Search for the cell housing the specified text and yield its (x, y) center coordinate. 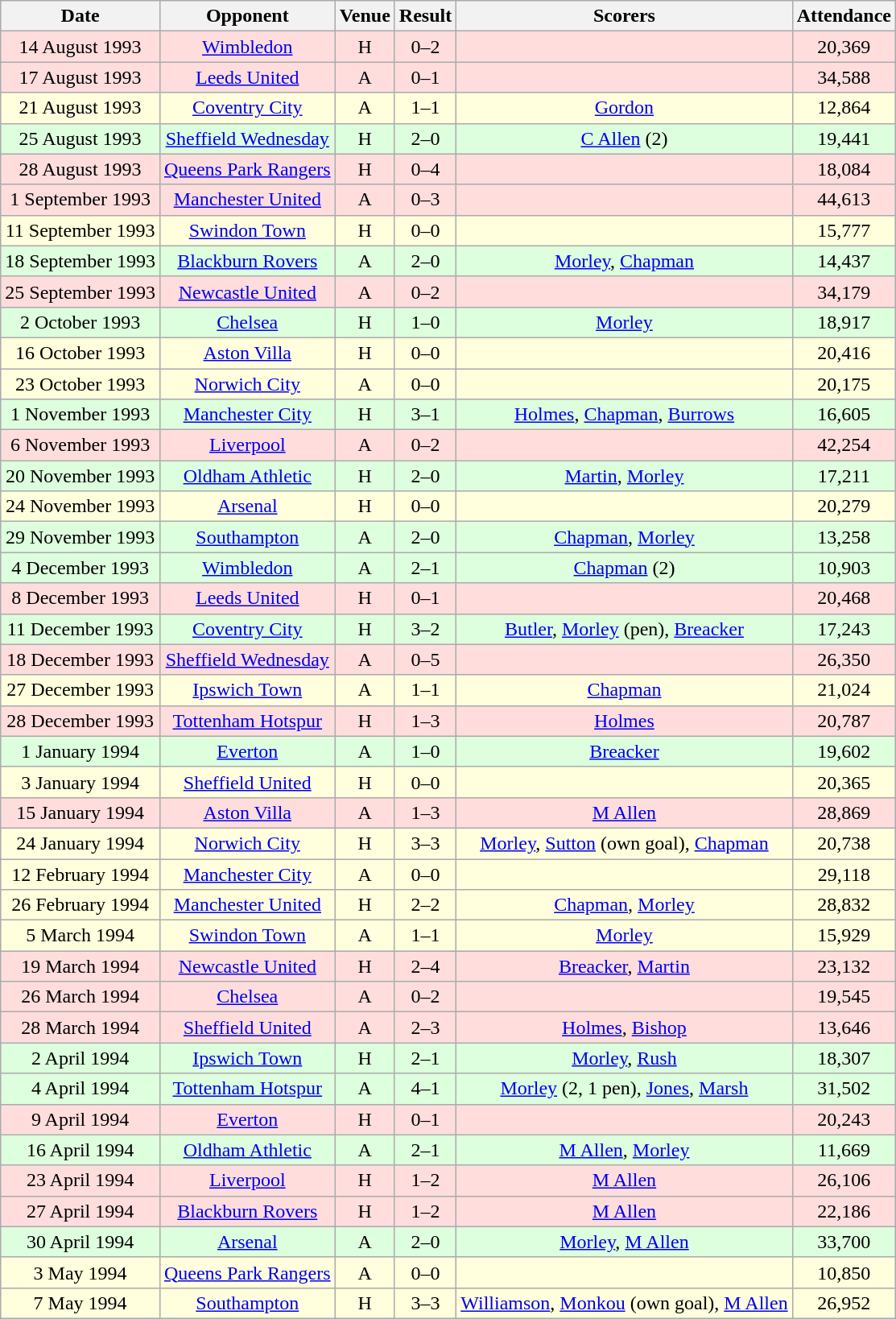
13,258 (844, 537)
27 April 1994 (81, 1211)
18 September 1993 (81, 261)
4 April 1994 (81, 1089)
26 February 1994 (81, 905)
0–5 (425, 659)
1 November 1993 (81, 415)
16 October 1993 (81, 353)
Venue (365, 16)
28 March 1994 (81, 1027)
24 November 1993 (81, 507)
20,416 (844, 353)
11 September 1993 (81, 230)
18,084 (844, 169)
6 November 1993 (81, 445)
34,179 (844, 292)
30 April 1994 (81, 1242)
26,106 (844, 1180)
Morley, M Allen (625, 1242)
0–3 (425, 200)
Martin, Morley (625, 476)
Result (425, 16)
25 September 1993 (81, 292)
0–4 (425, 169)
10,850 (844, 1272)
13,646 (844, 1027)
Breacker (625, 751)
16,605 (844, 415)
18 December 1993 (81, 659)
20 November 1993 (81, 476)
44,613 (844, 200)
28 December 1993 (81, 721)
3 January 1994 (81, 782)
26 March 1994 (81, 997)
5 March 1994 (81, 936)
14 August 1993 (81, 47)
Holmes (625, 721)
28 August 1993 (81, 169)
22,186 (844, 1211)
31,502 (844, 1089)
21 August 1993 (81, 108)
23 October 1993 (81, 384)
17 August 1993 (81, 77)
3 May 1994 (81, 1272)
42,254 (844, 445)
Morley (2, 1 pen), Jones, Marsh (625, 1089)
2 October 1993 (81, 322)
2 April 1994 (81, 1058)
19,441 (844, 139)
Morley, Chapman (625, 261)
2–4 (425, 966)
Chapman (625, 690)
4–1 (425, 1089)
11,669 (844, 1150)
28,869 (844, 812)
Chapman (2) (625, 568)
12 February 1994 (81, 874)
34,588 (844, 77)
2–2 (425, 905)
1 September 1993 (81, 200)
26,952 (844, 1303)
18,917 (844, 322)
4 December 1993 (81, 568)
23,132 (844, 966)
3–2 (425, 629)
15,777 (844, 230)
3–1 (425, 415)
23 April 1994 (81, 1180)
18,307 (844, 1058)
12,864 (844, 108)
20,175 (844, 384)
7 May 1994 (81, 1303)
16 April 1994 (81, 1150)
20,279 (844, 507)
8 December 1993 (81, 598)
20,468 (844, 598)
20,369 (844, 47)
M Allen, Morley (625, 1150)
Gordon (625, 108)
15,929 (844, 936)
33,700 (844, 1242)
20,787 (844, 721)
Breacker, Martin (625, 966)
1 January 1994 (81, 751)
11 December 1993 (81, 629)
20,738 (844, 843)
Morley, Rush (625, 1058)
21,024 (844, 690)
19,545 (844, 997)
24 January 1994 (81, 843)
C Allen (2) (625, 139)
29 November 1993 (81, 537)
Butler, Morley (pen), Breacker (625, 629)
17,243 (844, 629)
10,903 (844, 568)
Opponent (247, 16)
Holmes, Bishop (625, 1027)
Holmes, Chapman, Burrows (625, 415)
17,211 (844, 476)
28,832 (844, 905)
2–3 (425, 1027)
27 December 1993 (81, 690)
Morley, Sutton (own goal), Chapman (625, 843)
Date (81, 16)
19 March 1994 (81, 966)
29,118 (844, 874)
14,437 (844, 261)
9 April 1994 (81, 1119)
26,350 (844, 659)
15 January 1994 (81, 812)
20,365 (844, 782)
25 August 1993 (81, 139)
Attendance (844, 16)
19,602 (844, 751)
20,243 (844, 1119)
Scorers (625, 16)
Williamson, Monkou (own goal), M Allen (625, 1303)
